Return [x, y] of the center of cell containing provided text 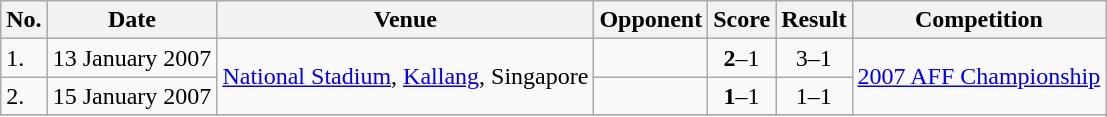
No. [24, 20]
Date [132, 20]
13 January 2007 [132, 58]
3–1 [814, 58]
Score [742, 20]
2007 AFF Championship [979, 77]
2. [24, 96]
Result [814, 20]
15 January 2007 [132, 96]
Venue [406, 20]
Opponent [651, 20]
1. [24, 58]
Competition [979, 20]
2–1 [742, 58]
National Stadium, Kallang, Singapore [406, 77]
